Extract the (x, y) coordinate from the center of the cell holding the provided text.  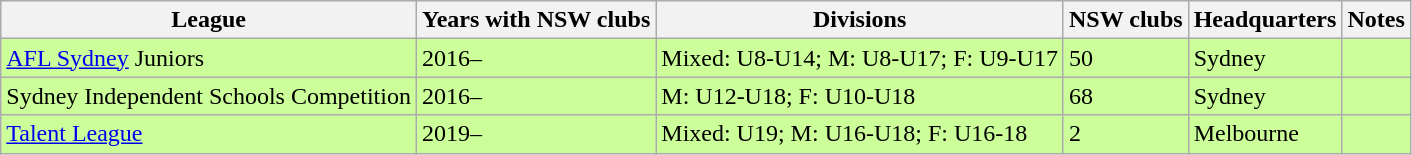
50 (1126, 58)
2019– (536, 134)
Talent League (209, 134)
AFL Sydney Juniors (209, 58)
Melbourne (1265, 134)
Sydney Independent Schools Competition (209, 96)
M: U12-U18; F: U10-U18 (860, 96)
Mixed: U8-U14; M: U8-U17; F: U9-U17 (860, 58)
2 (1126, 134)
NSW clubs (1126, 20)
Mixed: U19; M: U16-U18; F: U16-18 (860, 134)
League (209, 20)
68 (1126, 96)
Notes (1376, 20)
Divisions (860, 20)
Years with NSW clubs (536, 20)
Headquarters (1265, 20)
